For the text-containing cell, return its midpoint in (X, Y) coordinate format. 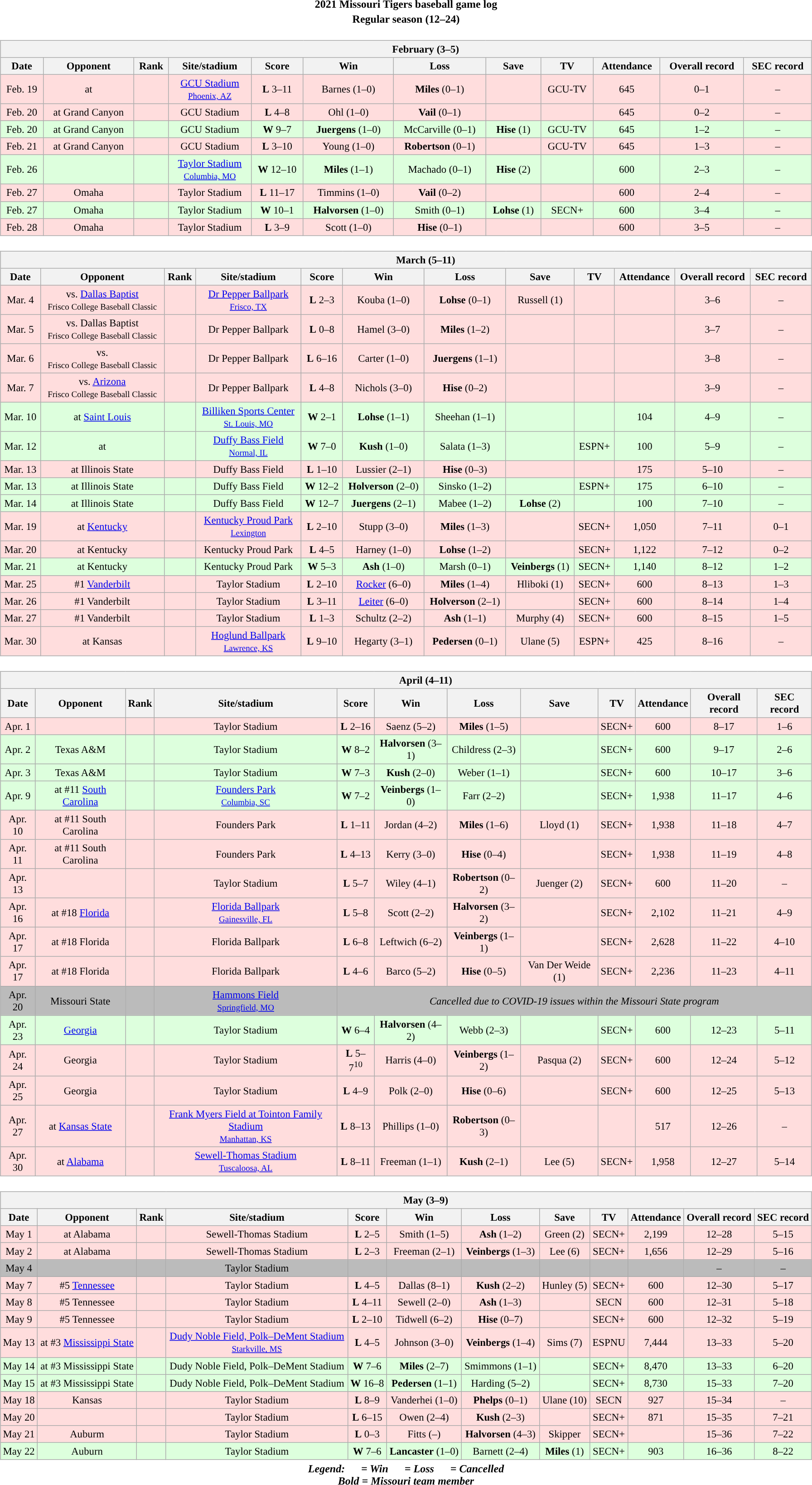
Apr. 2 (18, 750)
Dudy Noble Field, Polk–DeMent StadiumStarkville, MS (256, 1343)
Miles (0–1) (440, 89)
L 6–15 (367, 1417)
Rocker (6–0) (383, 584)
Lloyd (1) (559, 825)
Murphy (4) (540, 618)
11–23 (724, 971)
Apr. 30 (18, 1161)
May 7 (19, 1286)
Hise (0–7) (501, 1320)
L 9–10 (322, 641)
Harney (1–0) (383, 550)
8–12 (712, 567)
1–5 (781, 618)
Fitts (–) (424, 1434)
4–8 (784, 854)
L 4–6 (355, 971)
May 13 (19, 1343)
Kush (2–3) (501, 1417)
Green (2) (565, 1234)
12–29 (719, 1251)
L 6–16 (322, 358)
Freeman (2–1) (424, 1251)
W 12–2 (322, 486)
Smith (0–1) (440, 210)
Johnson (3–0) (424, 1343)
5–17 (783, 1286)
5–14 (784, 1161)
Lussier (2–1) (383, 469)
9–17 (724, 750)
Schultz (2–2) (383, 618)
517 (663, 1126)
2,199 (656, 1234)
May 4 (19, 1268)
Hammons FieldSpringfield, MO (246, 1001)
McCarville (0–1) (440, 130)
L 0–3 (367, 1434)
8–16 (712, 641)
Scott (2–2) (411, 913)
vs. ArizonaFrisco College Baseball Classic (102, 388)
5–15 (783, 1234)
W 6–4 (355, 1030)
11–17 (724, 796)
7–21 (783, 1417)
Robertson (0–3) (484, 1126)
Hliboki (1) (540, 584)
May 8 (19, 1302)
903 (656, 1451)
Veinbergs (1–1) (484, 942)
Hise (0–1) (440, 227)
12–24 (724, 1060)
March (5–11) (406, 260)
2–3 (701, 170)
May 15 (19, 1383)
7–10 (712, 504)
Veinbergs (1–0) (411, 796)
L 6–8 (355, 942)
12–25 (724, 1091)
12–23 (724, 1030)
Apr. 25 (18, 1091)
Vanderhei (1–0) (424, 1400)
2,236 (663, 971)
11–20 (724, 884)
4–10 (784, 942)
L 5–7 (355, 884)
Mar. 27 (20, 618)
Lohse (1–1) (383, 417)
Miles (1–5) (484, 726)
Barnes (1–0) (348, 89)
Dr Pepper BallparkFrisco, TX (248, 300)
W 10–1 (277, 210)
L 0–8 (322, 329)
Barco (5–2) (411, 971)
Stupp (3–0) (383, 527)
Kush (2–2) (501, 1286)
W 2–1 (322, 417)
Lohse (1–2) (465, 550)
3–7 (712, 329)
11–21 (724, 913)
W 12–10 (277, 170)
Pedersen (0–1) (465, 641)
Apr. 9 (18, 796)
Hise (1) (513, 130)
Miles (2–7) (424, 1366)
15–36 (719, 1434)
L 4–9 (355, 1091)
L 1–10 (322, 469)
Sims (7) (565, 1343)
1,656 (656, 1251)
Russell (1) (540, 300)
Halvorsen (4–3) (501, 1434)
Pasqua (2) (559, 1060)
8–22 (783, 1451)
Miles (1–6) (484, 825)
4–11 (784, 971)
May 22 (19, 1451)
Lohse (2) (540, 504)
2,628 (663, 942)
871 (656, 1417)
Miles (1–3) (465, 527)
Halvorsen (1–0) (348, 210)
12–30 (719, 1286)
Mar. 26 (20, 601)
Apr. 16 (18, 913)
Harris (4–0) (411, 1060)
L 3–9 (277, 227)
Apr. 1 (18, 726)
Owen (2–4) (424, 1417)
Florida BallparkGainesville, FL (246, 913)
Miles (1–1) (348, 170)
Skipper (565, 1434)
Kansas (87, 1400)
Hoglund BallparkLawrence, KS (248, 641)
Polk (2–0) (411, 1091)
15–35 (719, 1417)
W 9–7 (277, 130)
5–12 (784, 1060)
Lohse (0–1) (465, 300)
Leftwich (6–2) (411, 942)
Veinbergs (1–2) (484, 1060)
Mar. 5 (20, 329)
Hise (0–4) (484, 854)
Mar. 4 (20, 300)
at Kansas State (80, 1126)
W 8–2 (355, 750)
Apr. 11 (18, 854)
Farr (2–2) (484, 796)
15–34 (719, 1400)
Sheehan (1–1) (465, 417)
Apr. 3 (18, 772)
Wiley (4–1) (411, 884)
Mar. 30 (20, 641)
Miles (1–2) (465, 329)
Hegarty (3–1) (383, 641)
7,444 (656, 1343)
12–32 (719, 1320)
Vail (0–2) (440, 193)
Lohse (1) (513, 210)
Webb (2–3) (484, 1030)
Apr. 24 (18, 1060)
May 14 (19, 1366)
1,140 (644, 567)
W 12–7 (322, 504)
Hunley (5) (565, 1286)
Sewell-Thomas StadiumTuscaloosa, AL (246, 1161)
Marsh (0–1) (465, 567)
at Saint Louis (102, 417)
6–20 (783, 1366)
Freeman (1–1) (411, 1161)
L 2–5 (367, 1234)
Apr. 27 (18, 1126)
11–18 (724, 825)
12–26 (724, 1126)
Veinbergs (1–4) (501, 1343)
Missouri State (80, 1001)
Jordan (4–2) (411, 825)
Holverson (2–1) (465, 601)
Juergens (1–0) (348, 130)
3–9 (712, 388)
Cancelled due to COVID-19 issues within the Missouri State program (574, 1001)
Apr. 10 (18, 825)
Juergens (1–1) (465, 358)
Kouba (1–0) (383, 300)
Tidwell (6–2) (424, 1320)
Halvorsen (4–2) (411, 1030)
11–22 (724, 942)
15–33 (719, 1383)
16–36 (719, 1451)
Lee (6) (565, 1251)
7–12 (712, 550)
L 2–16 (355, 726)
Miles (1) (565, 1451)
Mar. 25 (20, 584)
1,050 (644, 527)
Frank Myers Field at Tointon Family StadiumManhattan, KS (246, 1126)
Feb. 26 (22, 170)
Sewell (2–0) (424, 1302)
Smith (1–5) (424, 1234)
Miles (1–4) (465, 584)
2,102 (663, 913)
Robertson (0–2) (484, 884)
May 2 (19, 1251)
5–9 (712, 446)
Juergens (2–1) (383, 504)
Leiter (6–0) (383, 601)
Vail (0–1) (440, 112)
L 8–13 (355, 1126)
Smimmons (1–1) (501, 1366)
Mar. 20 (20, 550)
3–4 (701, 210)
Ash (1–2) (501, 1234)
Kerry (3–0) (411, 854)
8,470 (656, 1366)
Hise (0–5) (484, 971)
Ash (1–3) (501, 1302)
Kush (1–0) (383, 446)
Salata (1–3) (465, 446)
W 5–3 (322, 567)
Mar. 12 (20, 446)
11–19 (724, 854)
L 1–3 (322, 618)
Phelps (0–1) (501, 1400)
Kush (2–0) (411, 772)
7–20 (783, 1383)
7–22 (783, 1434)
Kentucky Proud ParkLexington (248, 527)
1–6 (784, 726)
Duffy Bass FieldNormal, IL (248, 446)
Weber (1–1) (484, 772)
February (3–5) (406, 49)
Mar. 19 (20, 527)
W 16–8 (367, 1383)
6–10 (712, 486)
Lee (5) (559, 1161)
L 4–13 (355, 854)
927 (656, 1400)
Ulane (10) (565, 1400)
W 7–3 (355, 772)
GCU StadiumPhoenix, AZ (210, 89)
104 (644, 417)
Veinbergs (1–3) (501, 1251)
4–7 (784, 825)
Mar. 10 (20, 417)
1,122 (644, 550)
12–28 (719, 1234)
12–27 (724, 1161)
Apr. 23 (18, 1030)
May 18 (19, 1400)
ESPNU (609, 1343)
Mar. 6 (20, 358)
Auburm (87, 1434)
Young (1–0) (348, 146)
7–11 (712, 527)
5–10 (712, 469)
4–6 (784, 796)
L 11–17 (277, 193)
May 1 (19, 1234)
Hise (2) (513, 170)
Carter (1–0) (383, 358)
Halvorsen (3–2) (484, 913)
Hise (0–3) (465, 469)
Ohl (1–0) (348, 112)
May (3–9) (406, 1200)
425 (644, 641)
Pedersen (1–1) (424, 1383)
Feb. 21 (22, 146)
Veinbergs (1) (540, 567)
5–20 (783, 1343)
Billiken Sports CenterSt. Louis, MO (248, 417)
Feb. 28 (22, 227)
Taylor StadiumColumbia, MO (210, 170)
2–6 (784, 750)
April (4–11) (406, 680)
5–16 (783, 1251)
L 4–11 (367, 1302)
Machado (0–1) (440, 170)
5–19 (783, 1320)
L 8–11 (355, 1161)
5–18 (783, 1302)
8–15 (712, 618)
W 7–2 (355, 796)
Childress (2–3) (484, 750)
W 7–0 (322, 446)
Mar. 14 (20, 504)
Hamel (3–0) (383, 329)
Saenz (5–2) (411, 726)
May 20 (19, 1417)
Mar. 21 (20, 567)
Mabee (1–2) (465, 504)
Van Der Weide (1) (559, 971)
2–4 (701, 193)
Timmins (1–0) (348, 193)
Robertson (0–1) (440, 146)
Dallas (8–1) (424, 1286)
Harding (5–2) (501, 1383)
L 3–10 (277, 146)
Mar. 7 (20, 388)
Hise (0–2) (465, 388)
L 5–710 (355, 1060)
Ash (1–0) (383, 567)
Ash (1–1) (465, 618)
at Kansas (102, 641)
8–14 (712, 601)
Holverson (2–0) (383, 486)
May 21 (19, 1434)
Hise (0–6) (484, 1091)
L 8–9 (367, 1400)
Sinsko (1–2) (465, 486)
Kush (2–1) (484, 1161)
Scott (1–0) (348, 227)
Apr. 13 (18, 884)
L 5–8 (355, 913)
8–13 (712, 584)
Lancaster (1–0) (424, 1451)
Apr. 20 (18, 1001)
vs. Frisco College Baseball Classic (102, 358)
Phillips (1–0) (411, 1126)
12–31 (719, 1302)
Founders ParkColumbia, SC (246, 796)
Juenger (2) (559, 884)
Ulane (5) (540, 641)
Auburn (87, 1451)
May 9 (19, 1320)
Feb. 19 (22, 89)
10–17 (724, 772)
Barnett (2–4) (501, 1451)
8,730 (656, 1383)
L 1–11 (355, 825)
3–8 (712, 358)
Halvorsen (3–1) (411, 750)
Nichols (3–0) (383, 388)
5–13 (784, 1091)
1–4 (781, 601)
5–11 (784, 1030)
8–17 (724, 726)
1,958 (663, 1161)
3–5 (701, 227)
